Search for the cell housing the specified text and yield its (x, y) center coordinate. 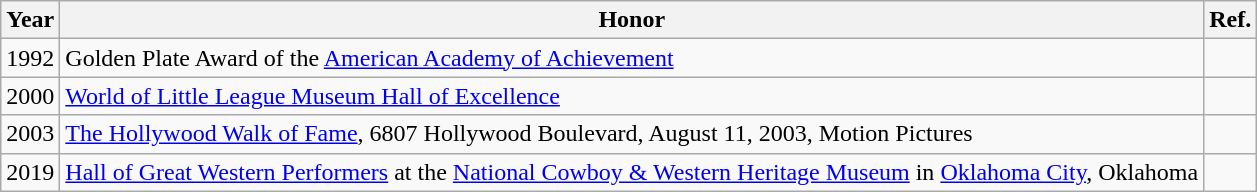
Golden Plate Award of the American Academy of Achievement (632, 58)
2000 (30, 96)
Year (30, 20)
2019 (30, 172)
1992 (30, 58)
The Hollywood Walk of Fame, 6807 Hollywood Boulevard, August 11, 2003, Motion Pictures (632, 134)
Hall of Great Western Performers at the National Cowboy & Western Heritage Museum in Oklahoma City, Oklahoma (632, 172)
World of Little League Museum Hall of Excellence (632, 96)
Ref. (1230, 20)
2003 (30, 134)
Honor (632, 20)
